Pinpoint the cell where the given text exists, returning its [X, Y] midpoint coordinate. 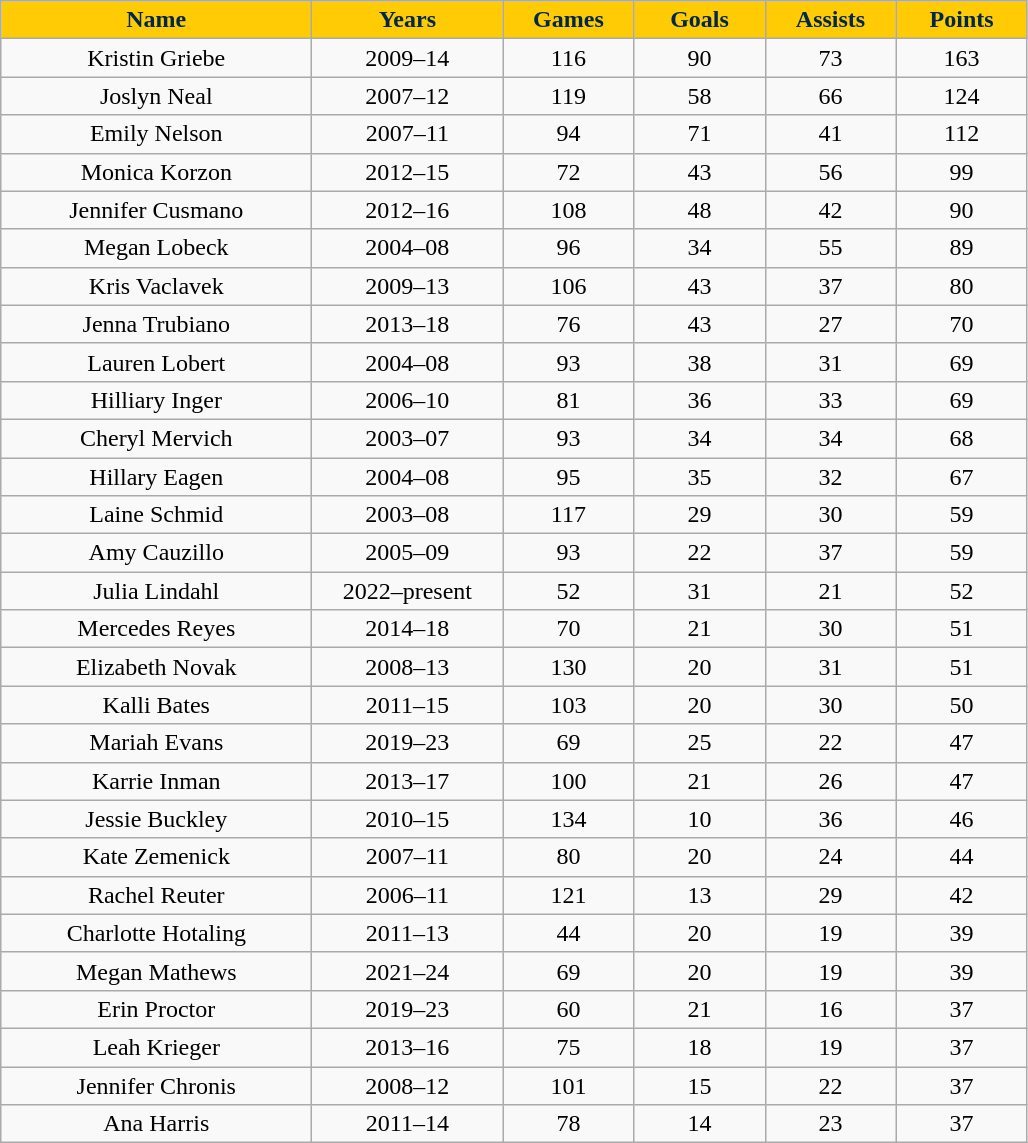
38 [700, 362]
134 [568, 819]
Emily Nelson [156, 134]
73 [830, 58]
96 [568, 248]
99 [962, 172]
2008–13 [408, 667]
Jennifer Cusmano [156, 210]
106 [568, 286]
41 [830, 134]
Rachel Reuter [156, 895]
117 [568, 515]
103 [568, 705]
100 [568, 781]
2022–present [408, 591]
78 [568, 1124]
68 [962, 438]
75 [568, 1047]
95 [568, 477]
66 [830, 96]
Jessie Buckley [156, 819]
25 [700, 743]
Charlotte Hotaling [156, 933]
33 [830, 400]
Joslyn Neal [156, 96]
14 [700, 1124]
13 [700, 895]
Jenna Trubiano [156, 324]
16 [830, 1009]
Megan Lobeck [156, 248]
2011–15 [408, 705]
89 [962, 248]
Jennifer Chronis [156, 1085]
Mercedes Reyes [156, 629]
72 [568, 172]
2009–14 [408, 58]
23 [830, 1124]
10 [700, 819]
Hillary Eagen [156, 477]
60 [568, 1009]
55 [830, 248]
Ana Harris [156, 1124]
94 [568, 134]
2012–16 [408, 210]
27 [830, 324]
2011–13 [408, 933]
2009–13 [408, 286]
50 [962, 705]
58 [700, 96]
112 [962, 134]
Years [408, 20]
Kalli Bates [156, 705]
Julia Lindahl [156, 591]
2003–07 [408, 438]
Leah Krieger [156, 1047]
2014–18 [408, 629]
Erin Proctor [156, 1009]
Lauren Lobert [156, 362]
2010–15 [408, 819]
Mariah Evans [156, 743]
Monica Korzon [156, 172]
81 [568, 400]
Games [568, 20]
2021–24 [408, 971]
163 [962, 58]
2013–18 [408, 324]
2013–16 [408, 1047]
24 [830, 857]
2003–08 [408, 515]
48 [700, 210]
15 [700, 1085]
Karrie Inman [156, 781]
116 [568, 58]
Megan Mathews [156, 971]
2011–14 [408, 1124]
35 [700, 477]
32 [830, 477]
130 [568, 667]
2006–10 [408, 400]
Elizabeth Novak [156, 667]
2006–11 [408, 895]
56 [830, 172]
Name [156, 20]
46 [962, 819]
Kristin Griebe [156, 58]
2005–09 [408, 553]
Kate Zemenick [156, 857]
Laine Schmid [156, 515]
Goals [700, 20]
121 [568, 895]
71 [700, 134]
67 [962, 477]
Hilliary Inger [156, 400]
18 [700, 1047]
Amy Cauzillo [156, 553]
2008–12 [408, 1085]
Cheryl Mervich [156, 438]
2007–12 [408, 96]
2012–15 [408, 172]
76 [568, 324]
Kris Vaclavek [156, 286]
Points [962, 20]
2013–17 [408, 781]
101 [568, 1085]
124 [962, 96]
119 [568, 96]
108 [568, 210]
Assists [830, 20]
26 [830, 781]
